Capture the cell that displays the provided text and extract its [x, y] central coordinate. 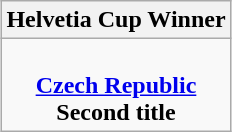
Czech Republic Second title [116, 85]
Helvetia Cup Winner [116, 20]
